From the cell containing the given text, extract its center point as (x, y) coordinate. 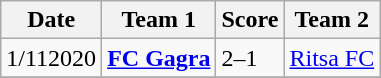
1/112020 (52, 58)
FC Gagra (159, 58)
2–1 (250, 58)
Ritsa FC (332, 58)
Date (52, 20)
Team 1 (159, 20)
Team 2 (332, 20)
Score (250, 20)
